Determine the (X, Y) coordinate at the center of the cell enclosing the given text.  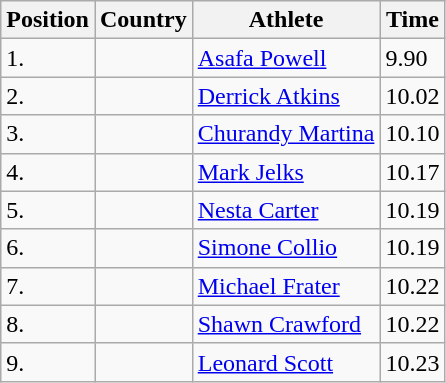
Michael Frater (286, 286)
3. (48, 134)
Position (48, 20)
Leonard Scott (286, 362)
Churandy Martina (286, 134)
Derrick Atkins (286, 96)
1. (48, 58)
10.02 (412, 96)
Asafa Powell (286, 58)
9. (48, 362)
Mark Jelks (286, 172)
Country (143, 20)
Time (412, 20)
10.23 (412, 362)
Nesta Carter (286, 210)
10.10 (412, 134)
Simone Collio (286, 248)
5. (48, 210)
6. (48, 248)
4. (48, 172)
Athlete (286, 20)
2. (48, 96)
7. (48, 286)
8. (48, 324)
9.90 (412, 58)
Shawn Crawford (286, 324)
10.17 (412, 172)
